From the cell containing the given text, extract its center point as [X, Y] coordinate. 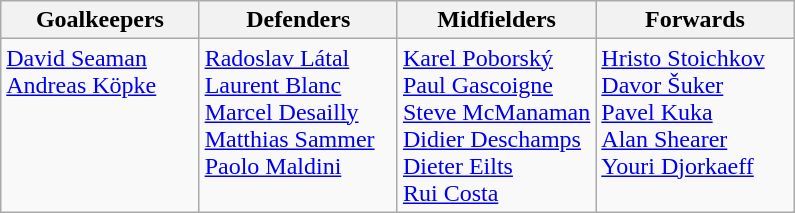
Hristo Stoichkov Davor Šuker Pavel Kuka Alan Shearer Youri Djorkaeff [695, 126]
Defenders [298, 20]
Goalkeepers [100, 20]
David Seaman Andreas Köpke [100, 126]
Forwards [695, 20]
Karel Poborský Paul Gascoigne Steve McManaman Didier Deschamps Dieter Eilts Rui Costa [496, 126]
Midfielders [496, 20]
Radoslav Látal Laurent Blanc Marcel Desailly Matthias Sammer Paolo Maldini [298, 126]
